Search for the cell housing the specified text and yield its (X, Y) center coordinate. 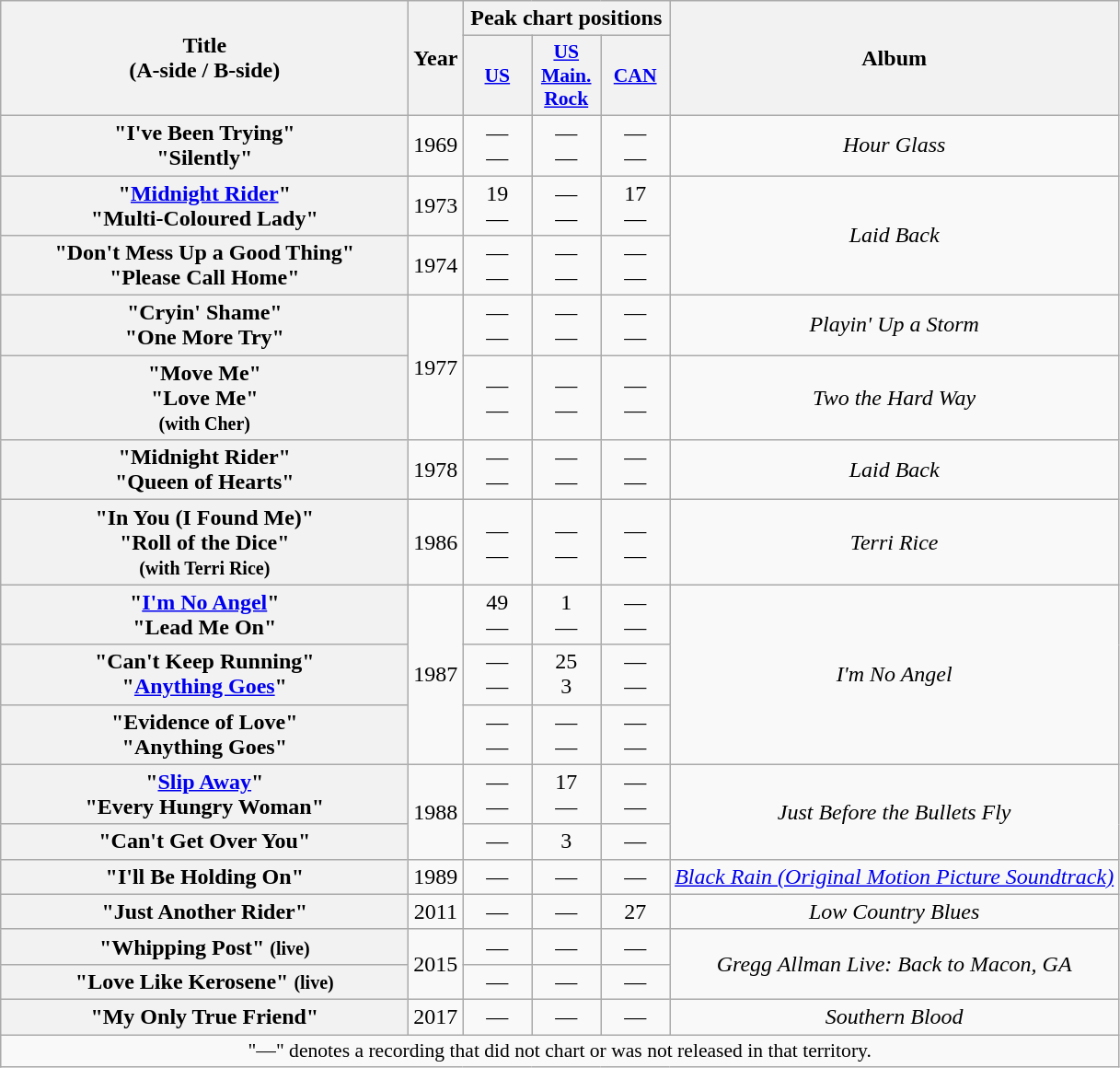
Peak chart positions (567, 18)
1969 (436, 145)
"Whipping Post" (live) (204, 946)
Two the Hard Way (895, 398)
Gregg Allman Live: Back to Macon, GA (895, 964)
1988 (436, 812)
1977 (436, 368)
1987 (436, 674)
"My Only True Friend" (204, 1016)
19— (497, 204)
1978 (436, 470)
1— (567, 615)
"I'm No Angel""Lead Me On" (204, 615)
"Midnight Rider""Queen of Hearts" (204, 470)
Low Country Blues (895, 911)
Just Before the Bullets Fly (895, 812)
"I've Been Trying""Silently" (204, 145)
"Just Another Rider" (204, 911)
2017 (436, 1016)
USMain.Rock (567, 75)
Playin' Up a Storm (895, 326)
2015 (436, 964)
I'm No Angel (895, 674)
49— (497, 615)
1973 (436, 204)
27 (635, 911)
"Love Like Kerosene" (live) (204, 981)
Southern Blood (895, 1016)
3 (567, 842)
Terri Rice (895, 542)
"Can't Keep Running""Anything Goes" (204, 674)
"In You (I Found Me)""Roll of the Dice"(with Terri Rice) (204, 542)
"Don't Mess Up a Good Thing""Please Call Home" (204, 265)
1986 (436, 542)
Title(A-side / B-side) (204, 59)
253 (567, 674)
"Can't Get Over You" (204, 842)
2011 (436, 911)
"—" denotes a recording that did not chart or was not released in that territory. (560, 1051)
"Move Me""Love Me"(with Cher) (204, 398)
"Cryin' Shame""One More Try" (204, 326)
Year (436, 59)
US (497, 75)
Hour Glass (895, 145)
CAN (635, 75)
"Evidence of Love""Anything Goes" (204, 735)
1974 (436, 265)
Black Rain (Original Motion Picture Soundtrack) (895, 876)
Album (895, 59)
"Slip Away""Every Hungry Woman" (204, 794)
"I'll Be Holding On" (204, 876)
"Midnight Rider""Multi-Coloured Lady" (204, 204)
1989 (436, 876)
